Detect which cell encompasses the target text, then output its [X, Y] center coordinate. 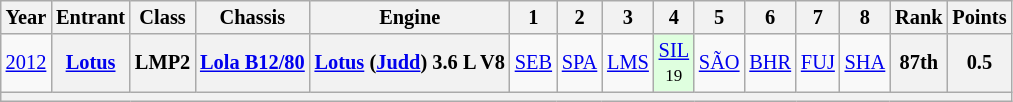
7 [818, 17]
SPA [580, 63]
8 [865, 17]
6 [770, 17]
Class [162, 17]
4 [674, 17]
Entrant [90, 17]
LMP2 [162, 63]
Lotus [90, 63]
SEB [534, 63]
2 [580, 17]
0.5 [979, 63]
FUJ [818, 63]
Chassis [252, 17]
BHR [770, 63]
SHA [865, 63]
SÃO [719, 63]
SIL19 [674, 63]
Engine [410, 17]
Lola B12/80 [252, 63]
LMS [628, 63]
5 [719, 17]
87th [918, 63]
2012 [26, 63]
Points [979, 17]
Rank [918, 17]
3 [628, 17]
Lotus (Judd) 3.6 L V8 [410, 63]
1 [534, 17]
Year [26, 17]
